Find where the given text appears and provide that cell's center as [x, y] coordinate. 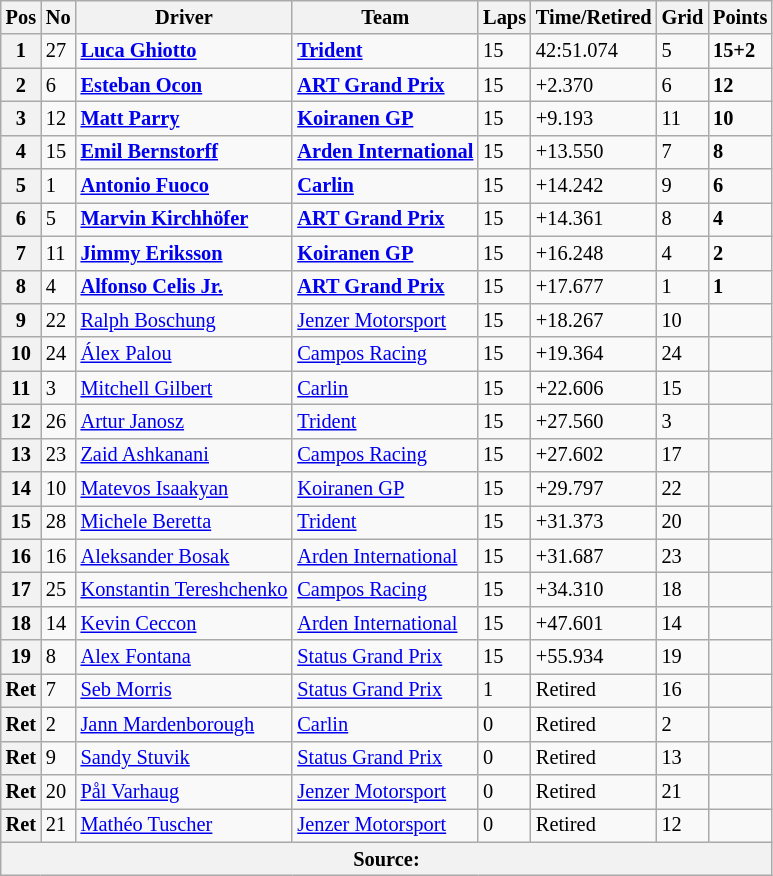
+13.550 [594, 152]
Luca Ghiotto [184, 51]
Sandy Stuvik [184, 758]
Time/Retired [594, 17]
+55.934 [594, 657]
Seb Morris [184, 690]
15+2 [740, 51]
42:51.074 [594, 51]
No [58, 17]
+16.248 [594, 253]
Jimmy Eriksson [184, 253]
Zaid Ashkanani [184, 455]
Artur Janosz [184, 421]
Pos [21, 17]
+34.310 [594, 589]
Konstantin Tereshchenko [184, 589]
Points [740, 17]
Matevos Isaakyan [184, 489]
Team [385, 17]
Antonio Fuoco [184, 186]
26 [58, 421]
28 [58, 522]
Michele Beretta [184, 522]
Matt Parry [184, 118]
Source: [386, 859]
+47.601 [594, 623]
Grid [683, 17]
+14.242 [594, 186]
+14.361 [594, 219]
25 [58, 589]
27 [58, 51]
+9.193 [594, 118]
Mathéo Tuscher [184, 825]
+19.364 [594, 354]
+27.560 [594, 421]
Álex Palou [184, 354]
+31.687 [594, 556]
+22.606 [594, 388]
+2.370 [594, 85]
Laps [504, 17]
Kevin Ceccon [184, 623]
Alex Fontana [184, 657]
Mitchell Gilbert [184, 388]
+31.373 [594, 522]
+18.267 [594, 320]
+29.797 [594, 489]
Emil Bernstorff [184, 152]
Pål Varhaug [184, 791]
Jann Mardenborough [184, 724]
Aleksander Bosak [184, 556]
+27.602 [594, 455]
Alfonso Celis Jr. [184, 287]
Driver [184, 17]
Marvin Kirchhöfer [184, 219]
Esteban Ocon [184, 85]
+17.677 [594, 287]
Ralph Boschung [184, 320]
